Detect which cell encompasses the target text, then output its [X, Y] center coordinate. 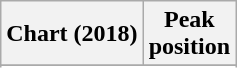
Chart (2018) [72, 34]
Peak position [189, 34]
